Determine the [x, y] coordinate at the center of the cell enclosing the given text.  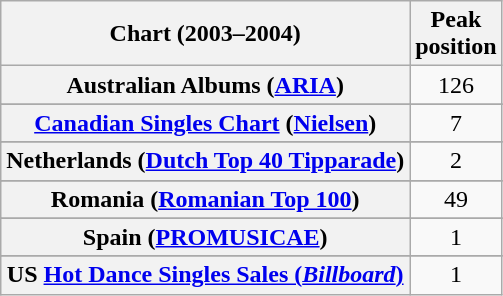
Peakposition [456, 34]
Spain (PROMUSICAE) [206, 237]
US Hot Dance Singles Sales (Billboard) [206, 275]
Netherlands (Dutch Top 40 Tipparade) [206, 161]
Australian Albums (ARIA) [206, 85]
Chart (2003–2004) [206, 34]
Canadian Singles Chart (Nielsen) [206, 123]
2 [456, 161]
126 [456, 85]
Romania (Romanian Top 100) [206, 199]
7 [456, 123]
49 [456, 199]
